Output the [x, y] coordinate of the center of the cell containing the given text.  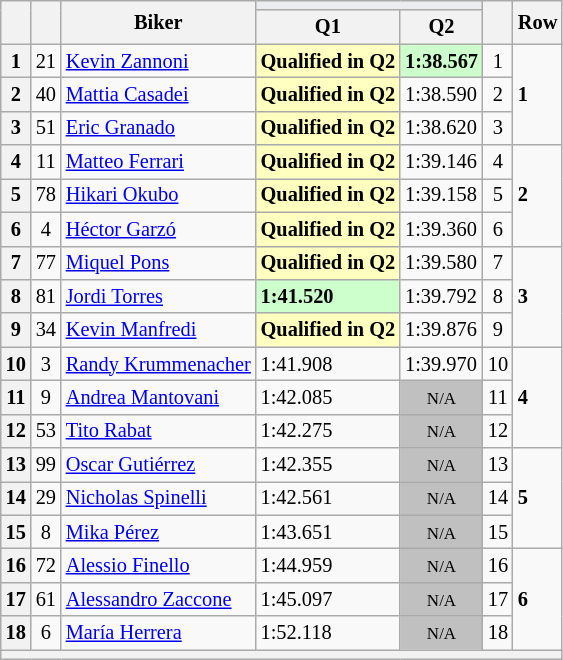
Q2 [442, 27]
1:45.097 [328, 599]
Tito Rabat [158, 431]
34 [46, 330]
61 [46, 599]
Nicholas Spinelli [158, 498]
Randy Krummenacher [158, 364]
78 [46, 195]
51 [46, 128]
1:39.146 [442, 162]
Alessio Finello [158, 565]
Oscar Gutiérrez [158, 465]
21 [46, 61]
Eric Granado [158, 128]
Mika Pérez [158, 532]
40 [46, 94]
Biker [158, 22]
Matteo Ferrari [158, 162]
1:38.620 [442, 128]
1:42.355 [328, 465]
1:41.908 [328, 364]
1:43.651 [328, 532]
Jordi Torres [158, 296]
Héctor Garzó [158, 229]
1:41.520 [328, 296]
77 [46, 263]
1:39.360 [442, 229]
1:42.561 [328, 498]
1:39.158 [442, 195]
María Herrera [158, 633]
53 [46, 431]
Andrea Mantovani [158, 397]
Kevin Manfredi [158, 330]
72 [46, 565]
1:42.085 [328, 397]
Kevin Zannoni [158, 61]
Row [538, 22]
Mattia Casadei [158, 94]
Hikari Okubo [158, 195]
1:38.590 [442, 94]
81 [46, 296]
1:39.792 [442, 296]
Alessandro Zaccone [158, 599]
1:52.118 [328, 633]
1:42.275 [328, 431]
1:44.959 [328, 565]
1:38.567 [442, 61]
1:39.970 [442, 364]
Q1 [328, 27]
Miquel Pons [158, 263]
1:39.580 [442, 263]
29 [46, 498]
1:39.876 [442, 330]
99 [46, 465]
